Output the (x, y) coordinate of the center of the cell containing the given text.  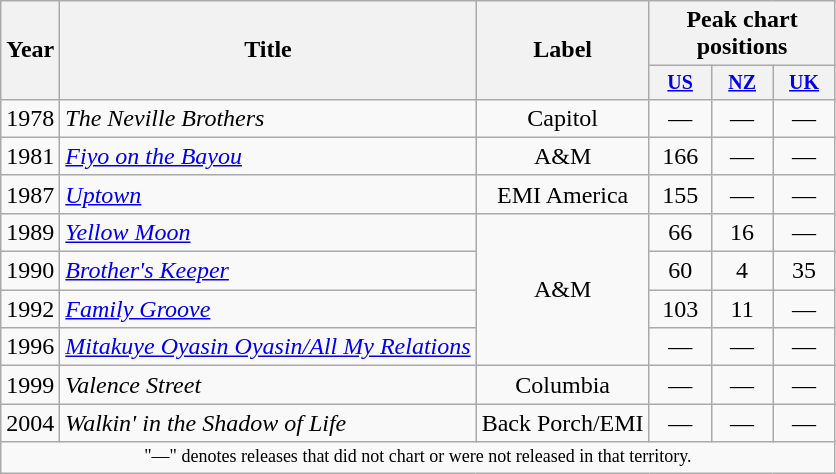
Uptown (268, 194)
11 (742, 309)
Family Groove (268, 309)
1987 (30, 194)
Walkin' in the Shadow of Life (268, 423)
Fiyo on the Bayou (268, 156)
1992 (30, 309)
66 (680, 232)
Mitakuye Oyasin Oyasin/All My Relations (268, 347)
EMI America (562, 194)
US (680, 82)
60 (680, 271)
Back Porch/EMI (562, 423)
166 (680, 156)
"—" denotes releases that did not chart or were not released in that territory. (418, 458)
1999 (30, 385)
Columbia (562, 385)
Title (268, 50)
1996 (30, 347)
16 (742, 232)
4 (742, 271)
Valence Street (268, 385)
Peak chart positions (742, 34)
103 (680, 309)
Capitol (562, 118)
2004 (30, 423)
NZ (742, 82)
Brother's Keeper (268, 271)
The Neville Brothers (268, 118)
1989 (30, 232)
1981 (30, 156)
Label (562, 50)
35 (804, 271)
Yellow Moon (268, 232)
1978 (30, 118)
1990 (30, 271)
UK (804, 82)
155 (680, 194)
Year (30, 50)
